Scan for the cell matching the given text and deliver its (x, y) coordinate at center. 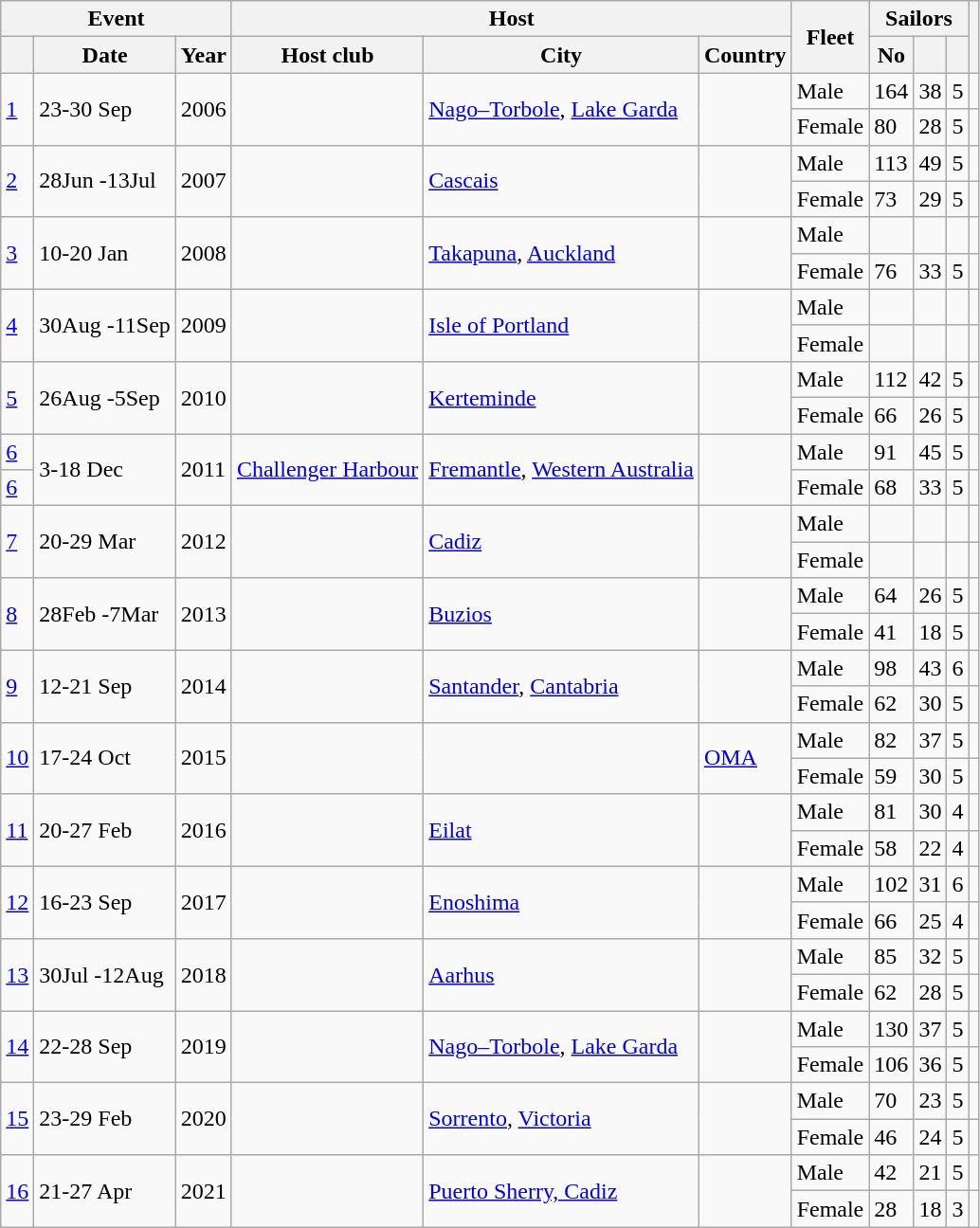
1 (17, 109)
16 (17, 1191)
10 (17, 758)
Host (512, 19)
Enoshima (561, 902)
2017 (203, 902)
91 (891, 452)
59 (891, 776)
70 (891, 1101)
2018 (203, 974)
Takapuna, Auckland (561, 253)
2012 (203, 542)
Challenger Harbour (327, 470)
38 (931, 91)
76 (891, 271)
3-18 Dec (105, 470)
81 (891, 812)
Fremantle, Western Australia (561, 470)
23 (931, 1101)
12 (17, 902)
Santander, Cantabria (561, 686)
Sorrento, Victoria (561, 1119)
Year (203, 55)
112 (891, 379)
2014 (203, 686)
No (891, 55)
2020 (203, 1119)
City (561, 55)
22 (931, 848)
41 (891, 632)
Date (105, 55)
64 (891, 596)
45 (931, 452)
26Aug -5Sep (105, 397)
30Aug -11Sep (105, 325)
28Feb -7Mar (105, 614)
2021 (203, 1191)
31 (931, 884)
20-27 Feb (105, 830)
164 (891, 91)
7 (17, 542)
106 (891, 1065)
17-24 Oct (105, 758)
16-23 Sep (105, 902)
23-29 Feb (105, 1119)
24 (931, 1137)
80 (891, 127)
130 (891, 1028)
36 (931, 1065)
Isle of Portland (561, 325)
8 (17, 614)
113 (891, 163)
Cadiz (561, 542)
73 (891, 199)
2009 (203, 325)
2011 (203, 470)
43 (931, 668)
OMA (745, 758)
Cascais (561, 181)
102 (891, 884)
2008 (203, 253)
Aarhus (561, 974)
2006 (203, 109)
11 (17, 830)
Sailors (919, 19)
15 (17, 1119)
22-28 Sep (105, 1046)
68 (891, 488)
2 (17, 181)
32 (931, 956)
82 (891, 740)
46 (891, 1137)
28Jun -13Jul (105, 181)
Kerteminde (561, 397)
14 (17, 1046)
29 (931, 199)
2016 (203, 830)
9 (17, 686)
Country (745, 55)
23-30 Sep (105, 109)
Event (117, 19)
2013 (203, 614)
Buzios (561, 614)
Host club (327, 55)
21-27 Apr (105, 1191)
Puerto Sherry, Cadiz (561, 1191)
12-21 Sep (105, 686)
49 (931, 163)
25 (931, 920)
21 (931, 1173)
2010 (203, 397)
85 (891, 956)
98 (891, 668)
13 (17, 974)
20-29 Mar (105, 542)
2019 (203, 1046)
Fleet (830, 37)
2015 (203, 758)
Eilat (561, 830)
10-20 Jan (105, 253)
30Jul -12Aug (105, 974)
2007 (203, 181)
58 (891, 848)
